Provide the [X, Y] coordinate of the cell's center where the given text is located.  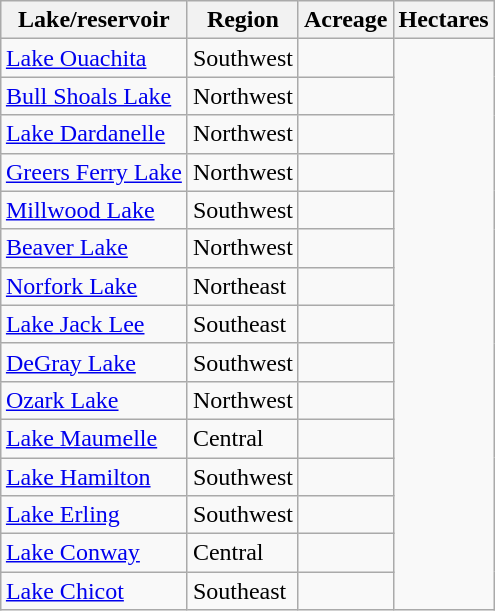
Lake Maumelle [94, 438]
Region [242, 20]
Norfork Lake [94, 286]
Lake Hamilton [94, 477]
Lake Erling [94, 515]
Acreage [346, 20]
DeGray Lake [94, 362]
Greers Ferry Lake [94, 172]
Lake Ouachita [94, 58]
Hectares [444, 20]
Northeast [242, 286]
Lake Jack Lee [94, 324]
Beaver Lake [94, 248]
Lake/reservoir [94, 20]
Lake Conway [94, 553]
Ozark Lake [94, 400]
Lake Chicot [94, 591]
Millwood Lake [94, 210]
Lake Dardanelle [94, 134]
Bull Shoals Lake [94, 96]
